Return (X, Y) of the center of cell containing provided text 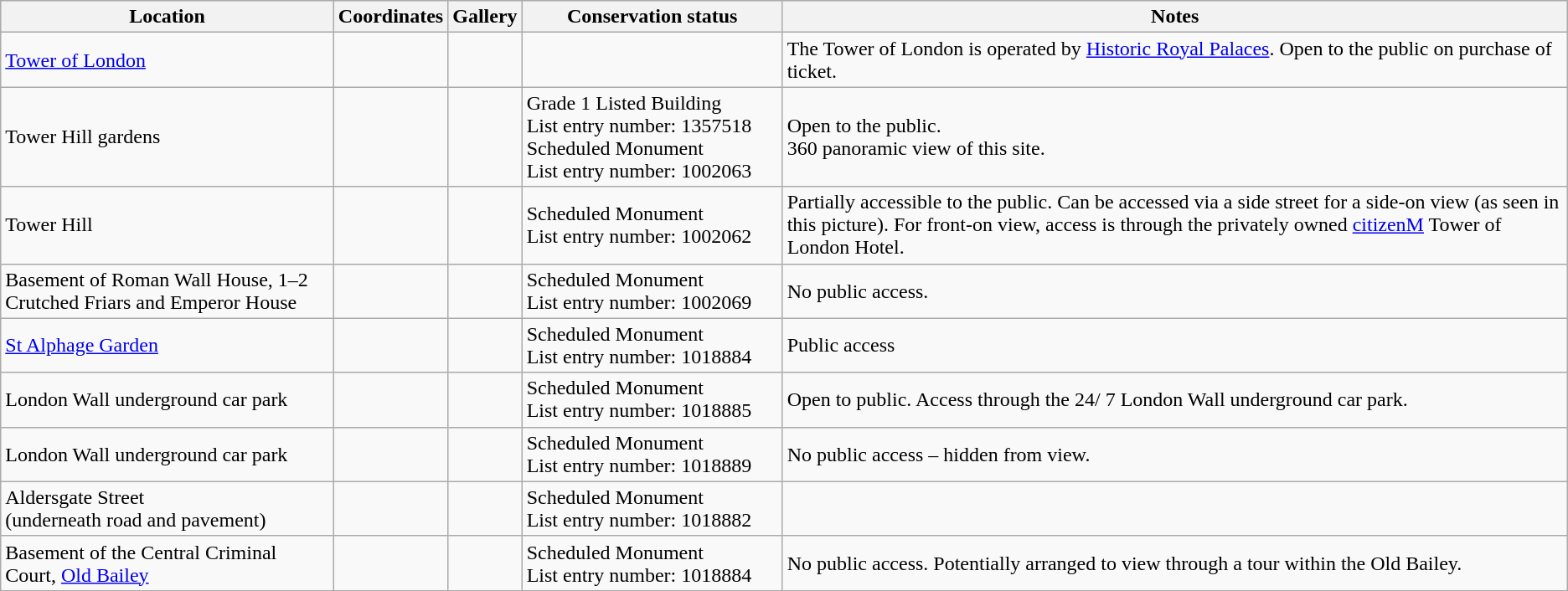
Open to public. Access through the 24/ 7 London Wall underground car park. (1174, 400)
Grade 1 Listed BuildingList entry number: 1357518Scheduled MonumentList entry number: 1002063 (652, 137)
Location (168, 17)
Notes (1174, 17)
Tower Hill gardens (168, 137)
Scheduled MonumentList entry number: 1018885 (652, 400)
Scheduled MonumentList entry number: 1018889 (652, 454)
Open to the public.360 panoramic view of this site. (1174, 137)
No public access. Potentially arranged to view through a tour within the Old Bailey. (1174, 563)
Scheduled MonumentList entry number: 1002069 (652, 291)
Scheduled MonumentList entry number: 1002062 (652, 225)
Aldersgate Street(underneath road and pavement) (168, 509)
Gallery (485, 17)
No public access – hidden from view. (1174, 454)
Conservation status (652, 17)
No public access. (1174, 291)
Coordinates (390, 17)
Tower Hill (168, 225)
Basement of Roman Wall House, 1–2 Crutched Friars and Emperor House (168, 291)
St Alphage Garden (168, 345)
Basement of the Central Criminal Court, Old Bailey (168, 563)
Public access (1174, 345)
The Tower of London is operated by Historic Royal Palaces. Open to the public on purchase of ticket. (1174, 60)
Tower of London (168, 60)
Scheduled MonumentList entry number: 1018882 (652, 509)
